Scan for the cell matching the given text and deliver its (X, Y) coordinate at center. 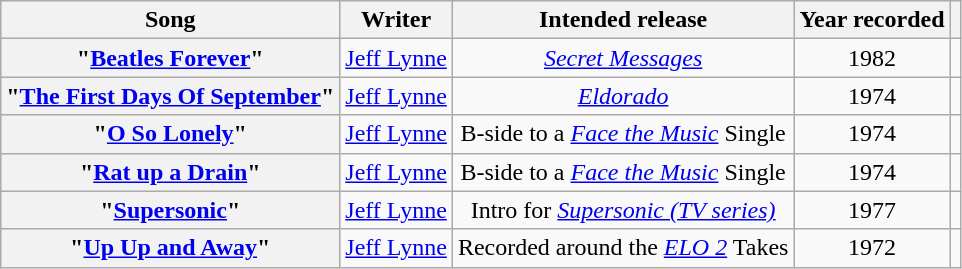
Intended release (623, 20)
Song (170, 20)
Writer (396, 20)
"Up Up and Away" (170, 248)
Secret Messages (623, 58)
"Rat up a Drain" (170, 172)
1972 (872, 248)
Recorded around the ELO 2 Takes (623, 248)
Intro for Supersonic (TV series) (623, 210)
"Supersonic" (170, 210)
Year recorded (872, 20)
"The First Days Of September" (170, 96)
Eldorado (623, 96)
1977 (872, 210)
"Beatles Forever" (170, 58)
1982 (872, 58)
"O So Lonely" (170, 134)
